Return the (x, y) coordinate for the center point of the cell that contains the specified text.  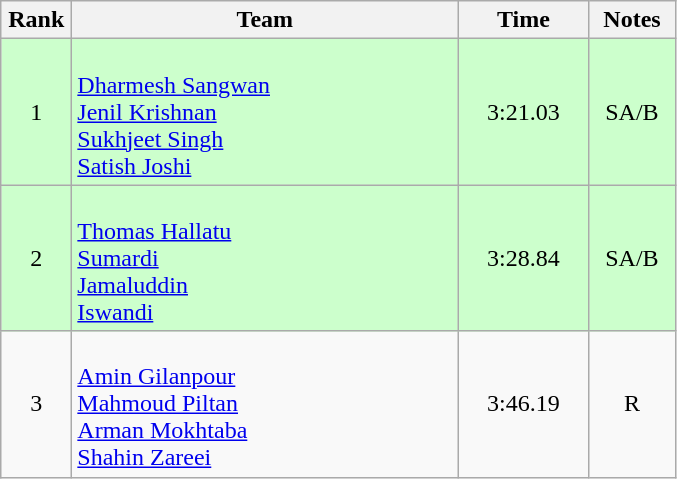
Thomas HallatuSumardiJamaluddinIswandi (265, 258)
R (632, 404)
Notes (632, 20)
Team (265, 20)
Dharmesh SangwanJenil KrishnanSukhjeet SinghSatish Joshi (265, 112)
3:46.19 (524, 404)
Rank (36, 20)
Time (524, 20)
3:28.84 (524, 258)
2 (36, 258)
Amin GilanpourMahmoud PiltanArman MokhtabaShahin Zareei (265, 404)
1 (36, 112)
3 (36, 404)
3:21.03 (524, 112)
